Scan for the cell matching the given text and deliver its [X, Y] coordinate at center. 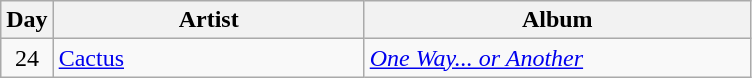
Day [27, 20]
One Way... or Another [557, 58]
24 [27, 58]
Cactus [208, 58]
Artist [208, 20]
Album [557, 20]
